Output the [x, y] coordinate of the center of the cell containing the given text.  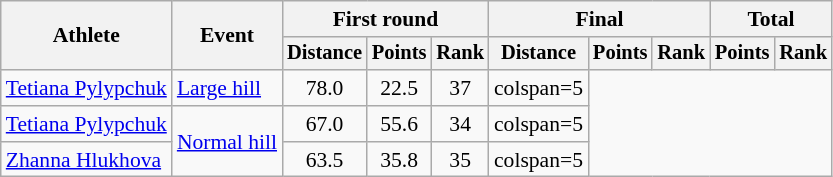
Normal hill [227, 142]
78.0 [324, 88]
First round [386, 19]
34 [460, 124]
67.0 [324, 124]
37 [460, 88]
Event [227, 36]
Total [771, 19]
Athlete [86, 36]
Large hill [227, 88]
Final [600, 19]
55.6 [399, 124]
22.5 [399, 88]
